Output the (x, y) coordinate of the center of the cell containing the given text.  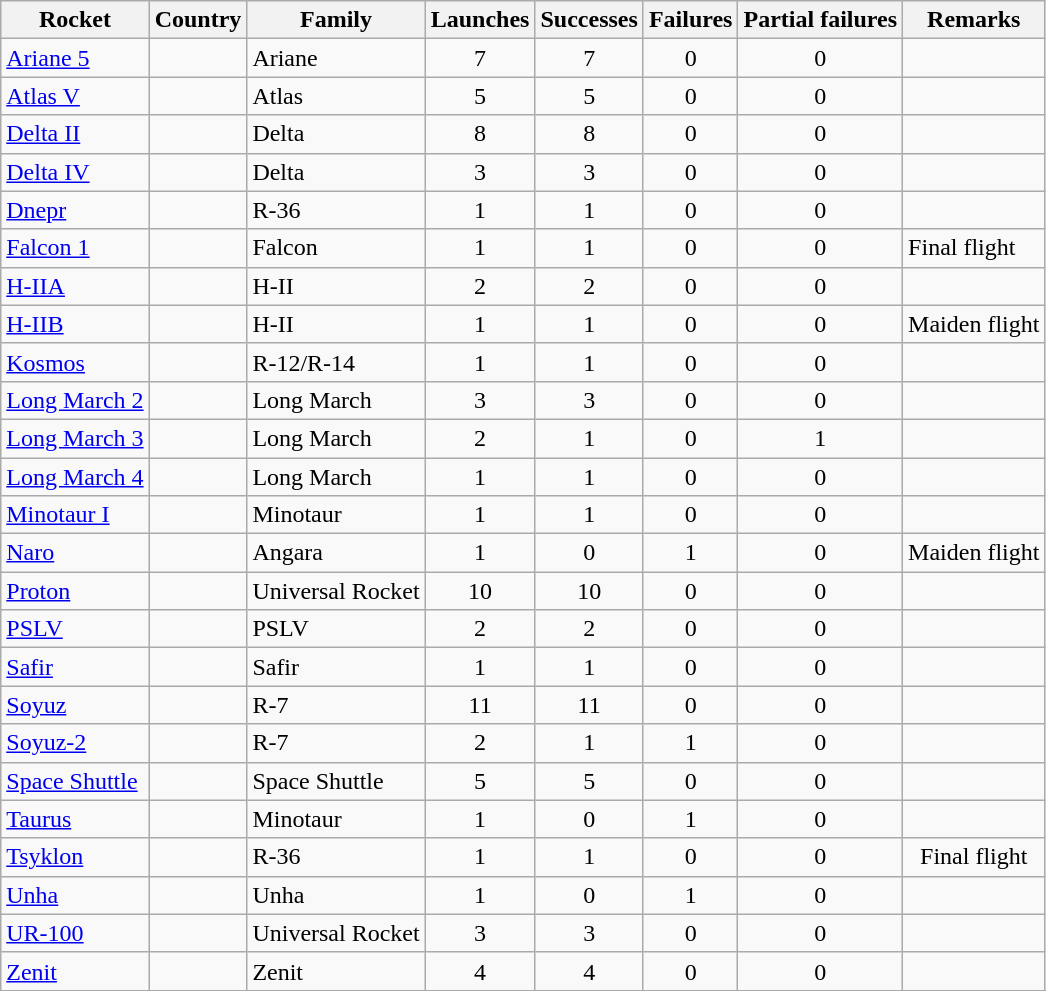
Ariane (336, 58)
Atlas V (75, 96)
Soyuz (75, 705)
Partial failures (820, 20)
Launches (480, 20)
Delta IV (75, 172)
Atlas (336, 96)
H-IIA (75, 286)
Taurus (75, 819)
Proton (75, 591)
Long March 2 (75, 400)
R-12/R-14 (336, 362)
Successes (589, 20)
Angara (336, 553)
Naro (75, 553)
Rocket (75, 20)
Falcon 1 (75, 248)
Dnepr (75, 210)
Failures (690, 20)
H-IIB (75, 324)
Country (198, 20)
Long March 3 (75, 438)
Tsyklon (75, 857)
Kosmos (75, 362)
Minotaur I (75, 515)
Long March 4 (75, 477)
Falcon (336, 248)
Soyuz-2 (75, 743)
Delta II (75, 134)
Remarks (974, 20)
Ariane 5 (75, 58)
UR-100 (75, 933)
Family (336, 20)
